Locate the cell with the specified text and output its (x, y) center coordinate. 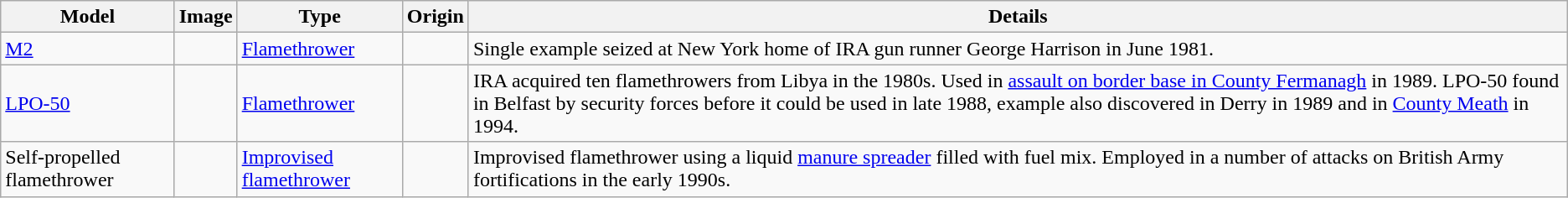
LPO-50 (87, 103)
Improvised flamethrower (320, 169)
Single example seized at New York home of IRA gun runner George Harrison in June 1981. (1018, 49)
M2 (87, 49)
Image (206, 17)
Self-propelled flamethrower (87, 169)
Details (1018, 17)
Origin (436, 17)
Type (320, 17)
Model (87, 17)
